Locate the cell with the specified text and output its [X, Y] center coordinate. 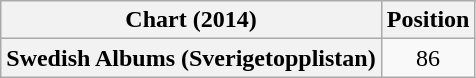
Chart (2014) [191, 20]
Swedish Albums (Sverigetopplistan) [191, 58]
Position [428, 20]
86 [428, 58]
